Determine the [X, Y] coordinate at the center of the cell enclosing the given text.  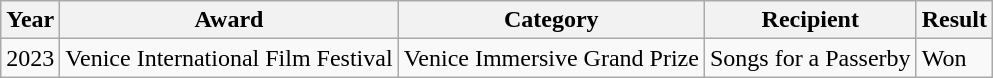
Result [954, 20]
Year [30, 20]
Venice Immersive Grand Prize [551, 58]
Won [954, 58]
Recipient [810, 20]
2023 [30, 58]
Award [229, 20]
Songs for a Passerby [810, 58]
Venice International Film Festival [229, 58]
Category [551, 20]
